Extract the [x, y] coordinate from the center of the cell holding the provided text.  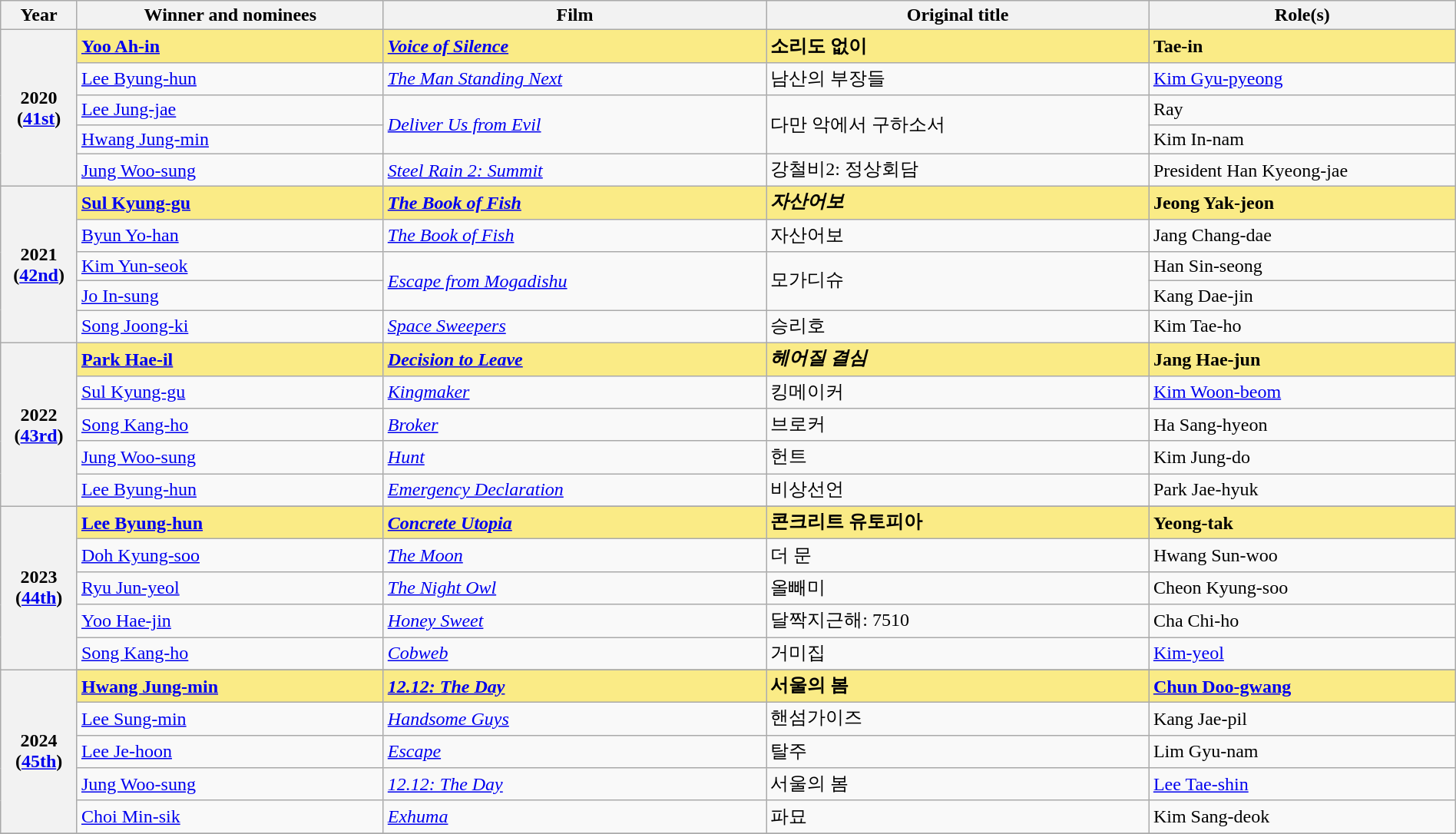
Cheon Kyung-soo [1302, 588]
소리도 없이 [958, 46]
Honey Sweet [574, 621]
더 문 [958, 556]
Lee Tae-shin [1302, 785]
Park Jae-hyuk [1302, 490]
Song Joong-ki [230, 327]
핸섬가이즈 [958, 719]
Winner and nominees [230, 15]
Park Hae-il [230, 359]
Chun Doo-gwang [1302, 687]
헤어질 결심 [958, 359]
2022 (43rd) [39, 424]
The Night Owl [574, 588]
Tae-in [1302, 46]
Yoo Hae-jin [230, 621]
Hunt [574, 458]
Jeong Yak-jeon [1302, 203]
Kingmaker [574, 392]
비상선언 [958, 490]
Steel Rain 2: Summit [574, 170]
Lee Je-hoon [230, 751]
강철비2: 정상회담 [958, 170]
달짝지근해: 7510 [958, 621]
Kang Dae-jin [1302, 296]
Ha Sang-hyeon [1302, 425]
Kang Jae-pil [1302, 719]
탈주 [958, 751]
Kim Tae-ho [1302, 327]
Original title [958, 15]
올빼미 [958, 588]
Jang Chang-dae [1302, 235]
Broker [574, 425]
Cha Chi-ho [1302, 621]
Yeong-tak [1302, 522]
Escape [574, 751]
The Moon [574, 556]
Decision to Leave [574, 359]
콘크리트 유토피아 [958, 522]
Kim Yun-seok [230, 266]
Han Sin-seong [1302, 266]
파묘 [958, 817]
Film [574, 15]
President Han Kyeong-jae [1302, 170]
모가디슈 [958, 281]
거미집 [958, 654]
Role(s) [1302, 15]
2020 (41st) [39, 108]
Kim In-nam [1302, 139]
Escape from Mogadishu [574, 281]
Hwang Sun-woo [1302, 556]
Kim Gyu-pyeong [1302, 78]
Lim Gyu-nam [1302, 751]
Yoo Ah-in [230, 46]
헌트 [958, 458]
Byun Yo-han [230, 235]
Kim Jung-do [1302, 458]
Lee Sung-min [230, 719]
Voice of Silence [574, 46]
Kim Woon-beom [1302, 392]
Deliver Us from Evil [574, 124]
Jang Hae-jun [1302, 359]
Handsome Guys [574, 719]
The Man Standing Next [574, 78]
Ray [1302, 110]
남산의 부장들 [958, 78]
Ryu Jun-yeol [230, 588]
Exhuma [574, 817]
Cobweb [574, 654]
2023 (44th) [39, 588]
Space Sweepers [574, 327]
Kim Sang-deok [1302, 817]
Choi Min-sik [230, 817]
Emergency Declaration [574, 490]
Year [39, 15]
브로커 [958, 425]
킹메이커 [958, 392]
승리호 [958, 327]
Concrete Utopia [574, 522]
2021 (42nd) [39, 265]
2024 (45th) [39, 751]
다만 악에서 구하소서 [958, 124]
Doh Kyung-soo [230, 556]
Jo In-sung [230, 296]
Kim-yeol [1302, 654]
Lee Jung-jae [230, 110]
